Find where the given text appears and provide that cell's center as [X, Y] coordinate. 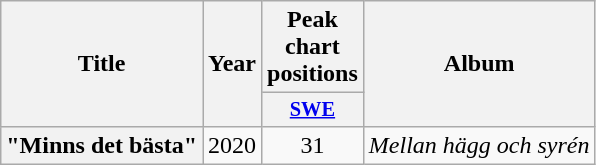
2020 [232, 145]
Album [479, 64]
"Minns det bästa" [102, 145]
Title [102, 64]
Year [232, 64]
31 [313, 145]
SWE [313, 110]
Peak chart positions [313, 47]
Mellan hägg och syrén [479, 145]
